For the text-containing cell, return its midpoint in (X, Y) coordinate format. 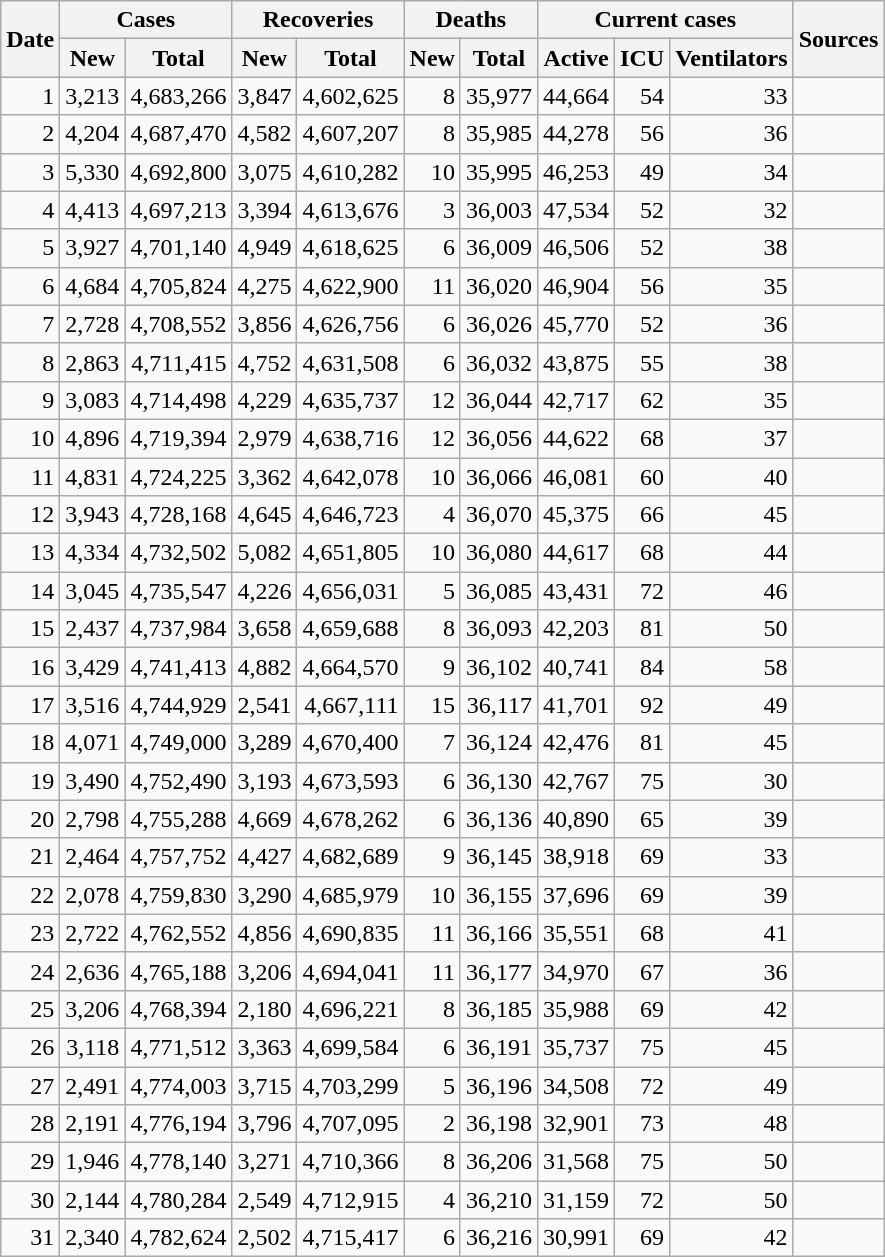
36,066 (498, 477)
36,056 (498, 438)
42,476 (576, 743)
45,375 (576, 515)
46,253 (576, 172)
4,622,900 (350, 286)
34,970 (576, 971)
2,502 (264, 1238)
36,003 (498, 210)
37 (732, 438)
2,180 (264, 1009)
4,694,041 (350, 971)
1 (30, 96)
35,551 (576, 933)
4,765,188 (178, 971)
Active (576, 58)
4,673,593 (350, 781)
3,943 (92, 515)
36,206 (498, 1162)
4,613,676 (350, 210)
3,075 (264, 172)
46 (732, 591)
4,831 (92, 477)
35,985 (498, 134)
3,394 (264, 210)
46,904 (576, 286)
45,770 (576, 324)
3,118 (92, 1047)
4,692,800 (178, 172)
4,699,584 (350, 1047)
2,464 (92, 857)
41 (732, 933)
2,078 (92, 895)
44,617 (576, 553)
29 (30, 1162)
4,703,299 (350, 1085)
3,271 (264, 1162)
ICU (642, 58)
4,226 (264, 591)
4,659,688 (350, 629)
Cases (146, 20)
Deaths (470, 20)
2,636 (92, 971)
4,707,095 (350, 1124)
3,290 (264, 895)
2,191 (92, 1124)
4,701,140 (178, 248)
2,979 (264, 438)
4,712,915 (350, 1200)
4,705,824 (178, 286)
35,977 (498, 96)
4,635,737 (350, 400)
4,757,752 (178, 857)
2,863 (92, 362)
36,080 (498, 553)
60 (642, 477)
27 (30, 1085)
4,334 (92, 553)
44 (732, 553)
4,678,262 (350, 819)
36,044 (498, 400)
4,710,366 (350, 1162)
54 (642, 96)
4,744,929 (178, 705)
4,697,213 (178, 210)
4,711,415 (178, 362)
36,136 (498, 819)
42,767 (576, 781)
21 (30, 857)
44,278 (576, 134)
4,715,417 (350, 1238)
32 (732, 210)
4,776,194 (178, 1124)
41,701 (576, 705)
Date (30, 39)
36,124 (498, 743)
36,117 (498, 705)
4,427 (264, 857)
4,670,400 (350, 743)
36,216 (498, 1238)
36,166 (498, 933)
2,491 (92, 1085)
4,724,225 (178, 477)
4,752 (264, 362)
38,918 (576, 857)
4,582 (264, 134)
36,020 (498, 286)
36,196 (498, 1085)
30,991 (576, 1238)
2,722 (92, 933)
2,437 (92, 629)
31,159 (576, 1200)
4,638,716 (350, 438)
35,737 (576, 1047)
4,413 (92, 210)
4,651,805 (350, 553)
4,690,835 (350, 933)
4,708,552 (178, 324)
4,719,394 (178, 438)
4,762,552 (178, 933)
4,646,723 (350, 515)
2,798 (92, 819)
4,656,031 (350, 591)
Ventilators (732, 58)
4,687,470 (178, 134)
4,768,394 (178, 1009)
4,737,984 (178, 629)
40,741 (576, 667)
4,741,413 (178, 667)
3,927 (92, 248)
4,071 (92, 743)
4,714,498 (178, 400)
4,669 (264, 819)
4,631,508 (350, 362)
17 (30, 705)
2,541 (264, 705)
1,946 (92, 1162)
44,622 (576, 438)
4,696,221 (350, 1009)
36,009 (498, 248)
36,032 (498, 362)
55 (642, 362)
36,210 (498, 1200)
4,607,207 (350, 134)
84 (642, 667)
Sources (838, 39)
2,340 (92, 1238)
2,728 (92, 324)
36,198 (498, 1124)
36,145 (498, 857)
3,715 (264, 1085)
28 (30, 1124)
37,696 (576, 895)
3,856 (264, 324)
92 (642, 705)
3,429 (92, 667)
4,610,282 (350, 172)
46,506 (576, 248)
18 (30, 743)
35,995 (498, 172)
4,782,624 (178, 1238)
65 (642, 819)
36,155 (498, 895)
Current cases (665, 20)
4,685,979 (350, 895)
36,070 (498, 515)
3,193 (264, 781)
4,774,003 (178, 1085)
26 (30, 1047)
4,642,078 (350, 477)
36,191 (498, 1047)
62 (642, 400)
3,847 (264, 96)
36,085 (498, 591)
32,901 (576, 1124)
31 (30, 1238)
3,490 (92, 781)
43,431 (576, 591)
4,667,111 (350, 705)
4,204 (92, 134)
42,717 (576, 400)
4,759,830 (178, 895)
4,645 (264, 515)
2,549 (264, 1200)
4,618,625 (350, 248)
4,856 (264, 933)
67 (642, 971)
40 (732, 477)
36,102 (498, 667)
4,735,547 (178, 591)
4,275 (264, 286)
4,626,756 (350, 324)
16 (30, 667)
66 (642, 515)
5,330 (92, 172)
40,890 (576, 819)
4,896 (92, 438)
48 (732, 1124)
47,534 (576, 210)
36,130 (498, 781)
4,684 (92, 286)
4,229 (264, 400)
4,755,288 (178, 819)
14 (30, 591)
4,749,000 (178, 743)
3,083 (92, 400)
42,203 (576, 629)
4,683,266 (178, 96)
5,082 (264, 553)
34,508 (576, 1085)
35,988 (576, 1009)
4,780,284 (178, 1200)
22 (30, 895)
4,664,570 (350, 667)
36,026 (498, 324)
46,081 (576, 477)
4,602,625 (350, 96)
31,568 (576, 1162)
3,289 (264, 743)
3,213 (92, 96)
4,752,490 (178, 781)
4,682,689 (350, 857)
24 (30, 971)
3,658 (264, 629)
58 (732, 667)
73 (642, 1124)
3,363 (264, 1047)
44,664 (576, 96)
Recoveries (318, 20)
4,771,512 (178, 1047)
3,796 (264, 1124)
4,728,168 (178, 515)
4,778,140 (178, 1162)
34 (732, 172)
25 (30, 1009)
13 (30, 553)
23 (30, 933)
43,875 (576, 362)
4,732,502 (178, 553)
3,045 (92, 591)
36,177 (498, 971)
4,949 (264, 248)
19 (30, 781)
3,362 (264, 477)
4,882 (264, 667)
36,185 (498, 1009)
36,093 (498, 629)
20 (30, 819)
2,144 (92, 1200)
3,516 (92, 705)
